Detect which cell encompasses the target text, then output its [x, y] center coordinate. 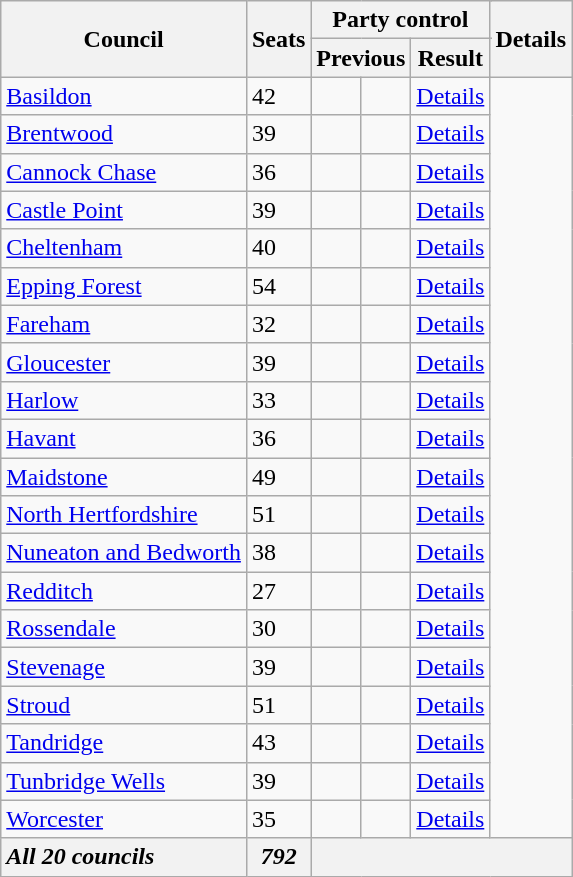
Seats [278, 39]
Council [124, 39]
43 [278, 743]
32 [278, 324]
Havant [124, 438]
Tunbridge Wells [124, 781]
33 [278, 400]
Party control [400, 20]
Result [450, 58]
Gloucester [124, 362]
49 [278, 477]
Redditch [124, 591]
38 [278, 553]
Previous [361, 58]
Epping Forest [124, 286]
Tandridge [124, 743]
Nuneaton and Bedworth [124, 553]
Worcester [124, 819]
Harlow [124, 400]
Castle Point [124, 210]
35 [278, 819]
30 [278, 629]
Fareham [124, 324]
42 [278, 96]
Cheltenham [124, 248]
27 [278, 591]
Basildon [124, 96]
Stevenage [124, 667]
40 [278, 248]
Stroud [124, 705]
North Hertfordshire [124, 515]
All 20 councils [124, 857]
Cannock Chase [124, 172]
Brentwood [124, 134]
792 [278, 857]
Rossendale [124, 629]
54 [278, 286]
Maidstone [124, 477]
